Detect which cell encompasses the target text, then output its (X, Y) center coordinate. 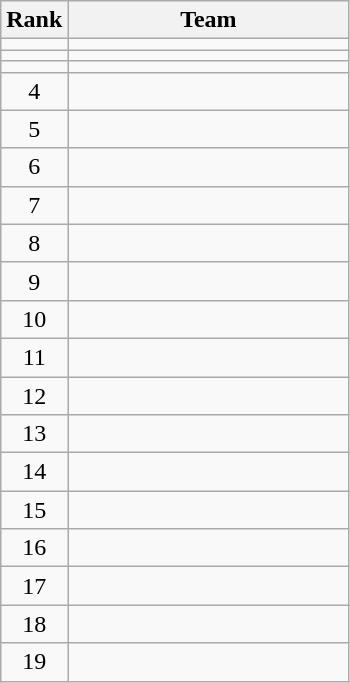
12 (34, 395)
6 (34, 167)
7 (34, 205)
18 (34, 624)
17 (34, 586)
Rank (34, 20)
19 (34, 662)
9 (34, 281)
Team (208, 20)
5 (34, 129)
4 (34, 91)
14 (34, 472)
8 (34, 243)
16 (34, 548)
11 (34, 357)
15 (34, 510)
13 (34, 434)
10 (34, 319)
